Scan for the cell matching the given text and deliver its [x, y] coordinate at center. 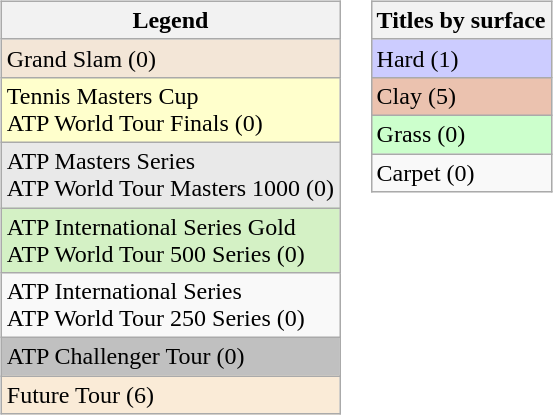
Future Tour (6) [170, 395]
Clay (5) [461, 96]
ATP International Series Gold ATP World Tour 500 Series (0) [170, 240]
ATP Challenger Tour (0) [170, 357]
Grand Slam (0) [170, 58]
Grass (0) [461, 134]
ATP Masters Series ATP World Tour Masters 1000 (0) [170, 174]
Tennis Masters Cup ATP World Tour Finals (0) [170, 110]
Legend [170, 20]
ATP International Series ATP World Tour 250 Series (0) [170, 306]
Titles by surface [461, 20]
Carpet (0) [461, 173]
Hard (1) [461, 58]
